Detect which cell encompasses the target text, then output its (X, Y) center coordinate. 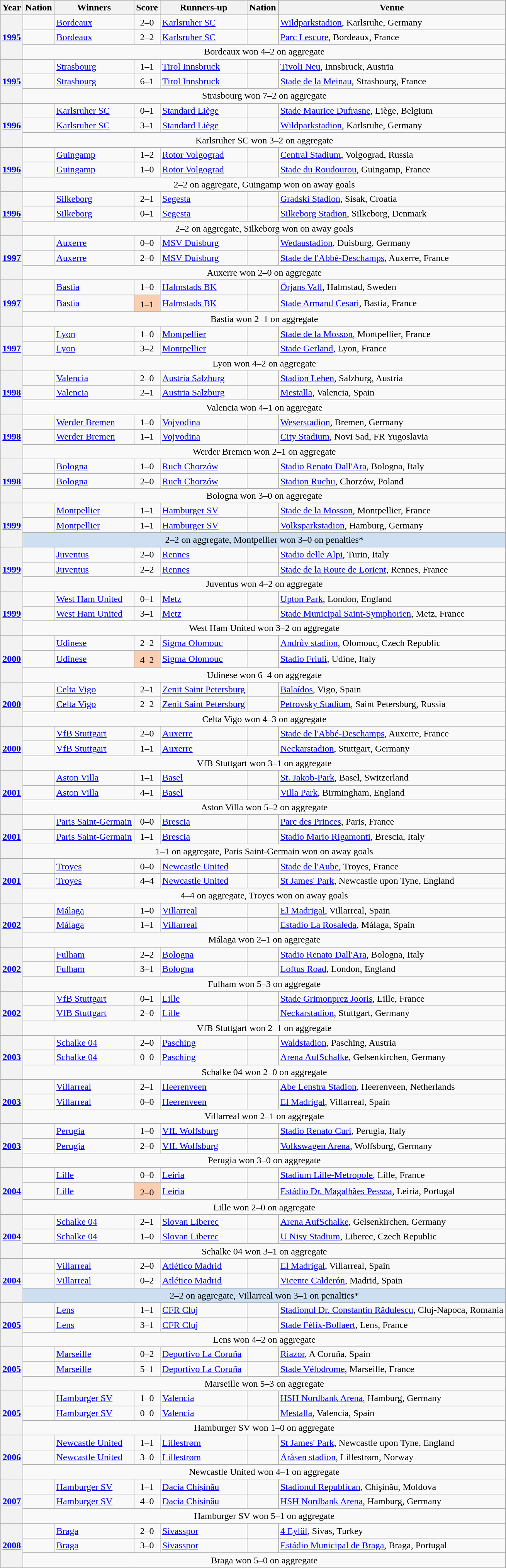
4 Eylül, Sivas, Turkey (392, 1531)
Score (147, 8)
Bologna won 3–0 on aggregate (264, 496)
Stade Félix-Bollaert, Lens, France (392, 1325)
Stadionul Republican, Chişinău, Moldova (392, 1486)
Stadio delle Alpi, Turin, Italy (392, 555)
Stadium Lille-Metropole, Lille, France (392, 1175)
Lens won 4–2 on aggregate (264, 1340)
Stade Municipal Saint-Symphorien, Metz, France (392, 614)
Bastia won 2–1 on aggregate (264, 319)
Vicente Calderón, Madrid, Spain (392, 1281)
Abe Lenstra Stadion, Heerenveen, Netherlands (392, 1087)
4–0 (147, 1502)
4–2 (147, 659)
Stade Vélodrome, Marseille, France (392, 1369)
Parc Lescure, Bordeaux, France (392, 37)
Stadio Friuli, Udine, Italy (392, 659)
Parc des Princes, Paris, France (392, 822)
Year (12, 8)
Aston Villa won 5–2 on aggregate (264, 807)
Málaga won 2–1 on aggregate (264, 940)
Newcastle United won 4–1 on aggregate (264, 1472)
Stade de la Route de Lorient, Rennes, France (392, 569)
Petrovsky Stadium, Saint Petersburg, Russia (392, 704)
Stade de la Meinau, Strasbourg, France (392, 81)
Karlsruher SC won 3–2 on aggregate (264, 140)
Andrův stadion, Olomouc, Czech Republic (392, 643)
Stadio Renato Curi, Perugia, Italy (392, 1131)
City Stadium, Novi Sad, FR Yugoslavia (392, 437)
4–4 (147, 881)
Juventus won 4–2 on aggregate (264, 584)
4–1 (147, 793)
1–2 (147, 155)
2006 (12, 1457)
2008 (12, 1546)
Runners-up (204, 8)
Upton Park, London, England (392, 599)
Volksparkstadion, Hamburg, Germany (392, 525)
Estádio Municipal de Braga, Braga, Portugal (392, 1546)
Örjans Vall, Halmstad, Sweden (392, 287)
Hamburger SV won 5–1 on aggregate (264, 1516)
3–2 (147, 349)
Stade Grimonprez Jooris, Lille, France (392, 999)
Gradski Stadion, Sisak, Croatia (392, 199)
Villarreal won 2–1 on aggregate (264, 1116)
1–1 on aggregate, Paris Saint-Germain won on away goals (264, 851)
St. Jakob-Park, Basel, Switzerland (392, 778)
Celta Vigo won 4–3 on aggregate (264, 719)
Waldstadion, Pasching, Austria (392, 1043)
5–1 (147, 1369)
Lille won 2–0 on aggregate (264, 1207)
Stadio Mario Rigamonti, Brescia, Italy (392, 837)
Stade Maurice Dufrasne, Liège, Belgium (392, 111)
Tivoli Neu, Innsbruck, Austria (392, 66)
VfB Stuttgart won 2–1 on aggregate (264, 1028)
2007 (12, 1501)
Estadio La Rosaleda, Málaga, Spain (392, 925)
Balaídos, Vigo, Spain (392, 690)
Lyon won 4–2 on aggregate (264, 363)
Stade du Roudourou, Guingamp, France (392, 169)
Stade Armand Cesari, Bastia, France (392, 303)
VfB Stuttgart won 3–1 on aggregate (264, 763)
Udinese won 6–4 on aggregate (264, 675)
Winners (94, 8)
Loftus Road, London, England (392, 969)
Riazor, A Coruña, Spain (392, 1354)
U Nisy Stadium, Liberec, Czech Republic (392, 1236)
Venue (392, 8)
2–2 on aggregate, Guingamp won on away goals (264, 184)
Braga won 5–0 on aggregate (264, 1560)
Estádio Dr. Magalhães Pessoa, Leiria, Portugal (392, 1191)
Marseille won 5–3 on aggregate (264, 1384)
Wedaustadion, Duisburg, Germany (392, 243)
Fulham won 5–3 on aggregate (264, 984)
Central Stadium, Volgograd, Russia (392, 155)
Perugia won 3–0 on aggregate (264, 1161)
Stadion Ruchu, Chorzów, Poland (392, 481)
Silkeborg Stadion, Silkeborg, Denmark (392, 214)
Weserstadion, Bremen, Germany (392, 422)
Åråsen stadion, Lillestrøm, Norway (392, 1457)
4–4 on aggregate, Troyes won on away goals (264, 895)
Stade de l'Aube, Troyes, France (392, 866)
6–1 (147, 81)
Hamburger SV won 1–0 on aggregate (264, 1428)
Stadionul Dr. Constantin Rădulescu, Cluj-Napoca, Romania (392, 1310)
Werder Bremen won 2–1 on aggregate (264, 452)
Villa Park, Birmingham, England (392, 793)
Valencia won 4–1 on aggregate (264, 407)
2–2 on aggregate, Villarreal won 3–1 on penalties* (264, 1295)
Stadion Lehen, Salzburg, Austria (392, 378)
Schalke 04 won 2–0 on aggregate (264, 1072)
Schalke 04 won 3–1 on aggregate (264, 1251)
West Ham United won 3–2 on aggregate (264, 628)
Volkswagen Arena, Wolfsburg, Germany (392, 1146)
Auxerre won 2–0 on aggregate (264, 273)
Bordeaux won 4–2 on aggregate (264, 52)
Strasbourg won 7–2 on aggregate (264, 96)
Stade Gerland, Lyon, France (392, 349)
2–2 on aggregate, Montpellier won 3–0 on penalties* (264, 540)
2–2 on aggregate, Silkeborg won on away goals (264, 228)
